Return the [x, y] coordinate for the center point of the cell that contains the specified text.  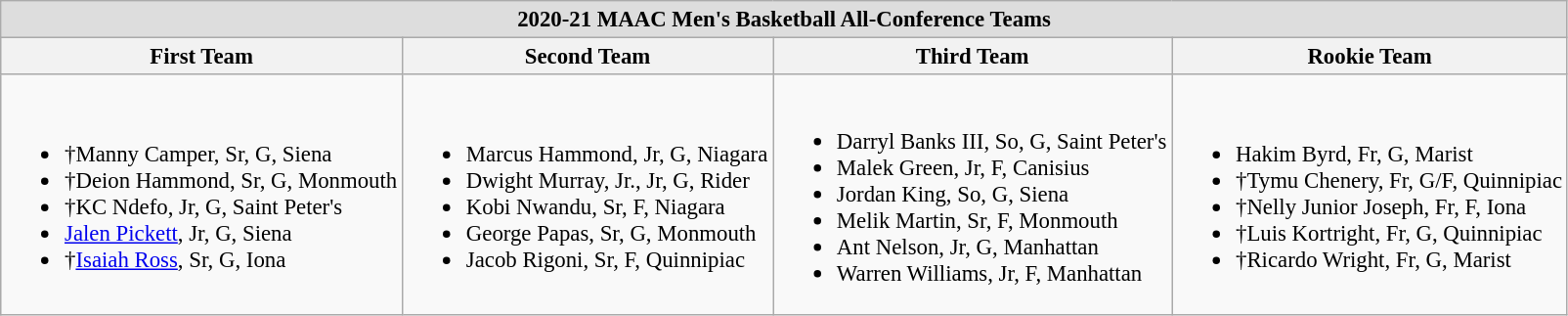
†Manny Camper, Sr, G, Siena†Deion Hammond, Sr, G, Monmouth†KC Ndefo, Jr, G, Saint Peter'sJalen Pickett, Jr, G, Siena†Isaiah Ross, Sr, G, Iona [201, 194]
Second Team [588, 57]
Marcus Hammond, Jr, G, NiagaraDwight Murray, Jr., Jr, G, RiderKobi Nwandu, Sr, F, NiagaraGeorge Papas, Sr, G, MonmouthJacob Rigoni, Sr, F, Quinnipiac [588, 194]
Rookie Team [1371, 57]
First Team [201, 57]
2020-21 MAAC Men's Basketball All-Conference Teams [784, 20]
Third Team [973, 57]
